Capture the cell that displays the provided text and extract its [X, Y] central coordinate. 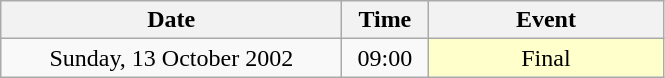
Date [172, 20]
09:00 [385, 58]
Final [546, 58]
Time [385, 20]
Event [546, 20]
Sunday, 13 October 2002 [172, 58]
